For the text-containing cell, return its midpoint in [x, y] coordinate format. 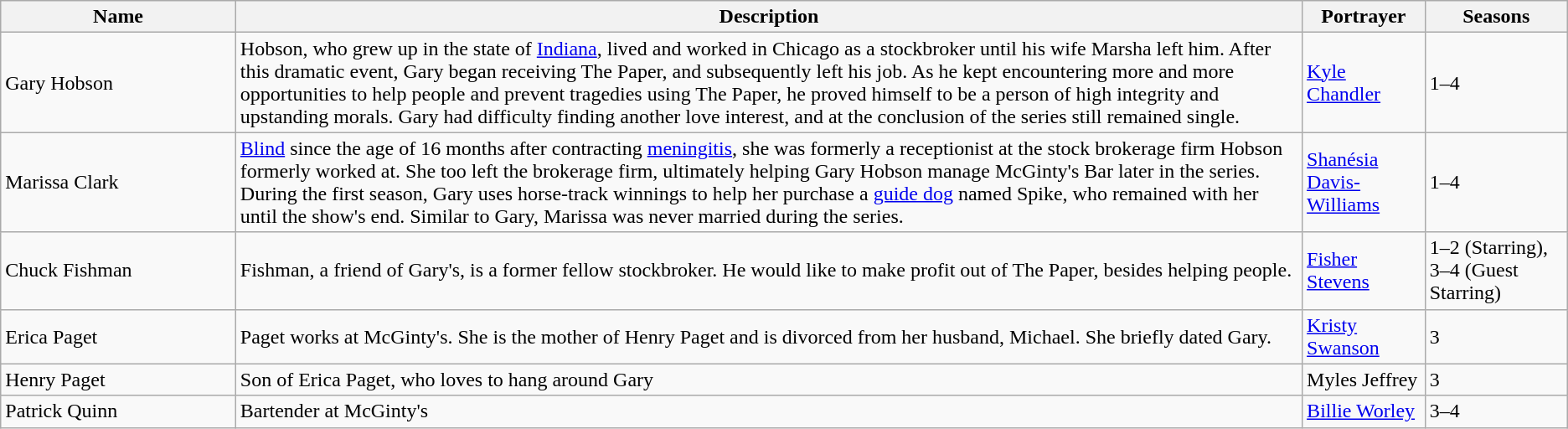
Billie Worley [1364, 411]
Fisher Stevens [1364, 271]
Paget works at McGinty's. She is the mother of Henry Paget and is divorced from her husband, Michael. She briefly dated Gary. [769, 337]
Bartender at McGinty's [769, 411]
Fishman, a friend of Gary's, is a former fellow stockbroker. He would like to make profit out of The Paper, besides helping people. [769, 271]
Chuck Fishman [119, 271]
Kristy Swanson [1364, 337]
Description [769, 17]
Gary Hobson [119, 82]
Portrayer [1364, 17]
Kyle Chandler [1364, 82]
3–4 [1496, 411]
Seasons [1496, 17]
Myles Jeffrey [1364, 380]
Marissa Clark [119, 183]
Shanésia Davis-Williams [1364, 183]
Henry Paget [119, 380]
Name [119, 17]
Erica Paget [119, 337]
Son of Erica Paget, who loves to hang around Gary [769, 380]
Patrick Quinn [119, 411]
1–2 (Starring), 3–4 (Guest Starring) [1496, 271]
